Pinpoint the cell where the given text exists, returning its [X, Y] midpoint coordinate. 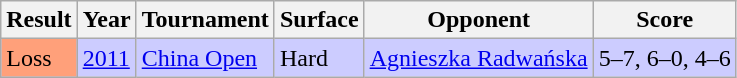
2011 [106, 58]
Opponent [478, 20]
5–7, 6–0, 4–6 [664, 58]
Surface [319, 20]
Tournament [205, 20]
Hard [319, 58]
Result [39, 20]
China Open [205, 58]
Loss [39, 58]
Year [106, 20]
Score [664, 20]
Agnieszka Radwańska [478, 58]
